Extract the [X, Y] coordinate from the center of the cell holding the provided text.  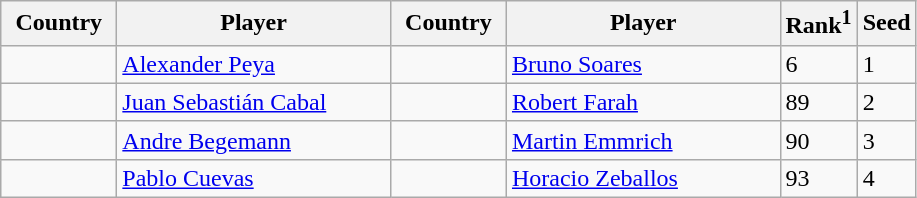
Andre Begemann [254, 140]
Juan Sebastián Cabal [254, 102]
Pablo Cuevas [254, 178]
3 [886, 140]
2 [886, 102]
6 [818, 64]
90 [818, 140]
1 [886, 64]
Rank1 [818, 24]
93 [818, 178]
Horacio Zeballos [643, 178]
Martin Emmrich [643, 140]
4 [886, 178]
Alexander Peya [254, 64]
89 [818, 102]
Robert Farah [643, 102]
Seed [886, 24]
Bruno Soares [643, 64]
